Scan for the cell matching the given text and deliver its (X, Y) coordinate at center. 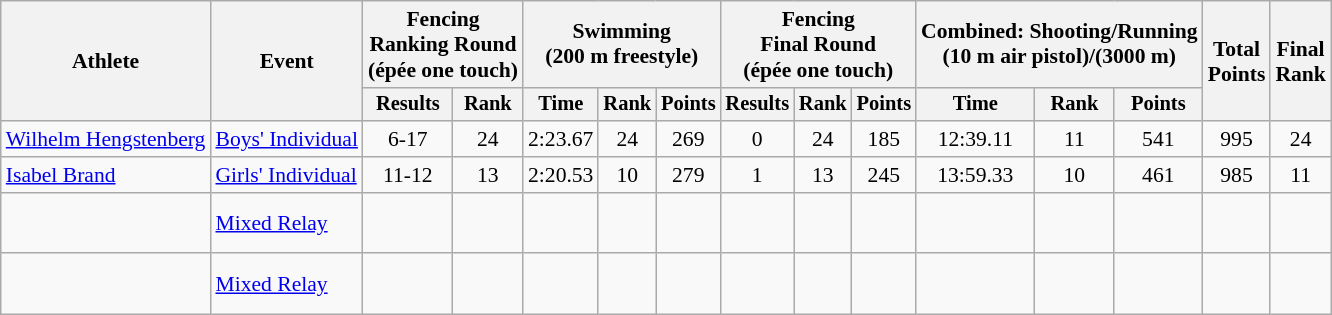
Girls' Individual (286, 175)
Athlete (106, 61)
TotalPoints (1237, 61)
245 (884, 175)
FinalRank (1300, 61)
12:39.11 (976, 139)
Boys' Individual (286, 139)
Isabel Brand (106, 175)
541 (1158, 139)
Swimming(200 m freestyle) (622, 44)
13:59.33 (976, 175)
0 (757, 139)
FencingFinal Round(épée one touch) (818, 44)
2:23.67 (560, 139)
Combined: Shooting/Running(10 m air pistol)/(3000 m) (1060, 44)
279 (688, 175)
995 (1237, 139)
269 (688, 139)
2:20.53 (560, 175)
1 (757, 175)
461 (1158, 175)
FencingRanking Round(épée one touch) (443, 44)
Wilhelm Hengstenberg (106, 139)
985 (1237, 175)
Event (286, 61)
11-12 (408, 175)
185 (884, 139)
6-17 (408, 139)
